Search for the cell housing the specified text and yield its (x, y) center coordinate. 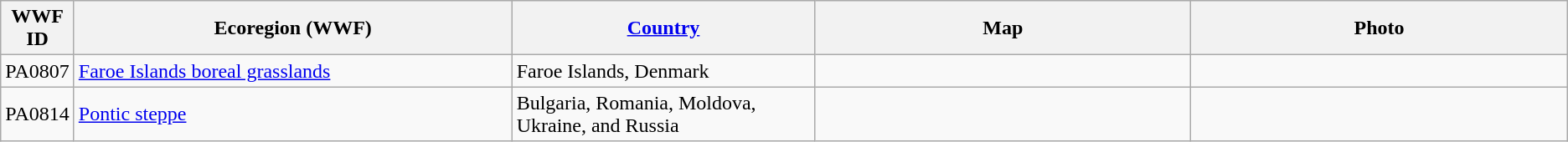
PA0814 (38, 114)
PA0807 (38, 71)
WWF ID (38, 28)
Faroe Islands boreal grasslands (293, 71)
Pontic steppe (293, 114)
Faroe Islands, Denmark (663, 71)
Country (663, 28)
Map (1003, 28)
Bulgaria, Romania, Moldova, Ukraine, and Russia (663, 114)
Photo (1380, 28)
Ecoregion (WWF) (293, 28)
